Locate the cell with the specified text and output its [x, y] center coordinate. 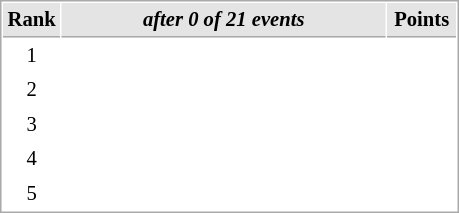
4 [32, 158]
Points [422, 20]
2 [32, 90]
5 [32, 194]
after 0 of 21 events [224, 20]
Rank [32, 20]
3 [32, 124]
1 [32, 56]
